From the cell containing the given text, extract its center point as (x, y) coordinate. 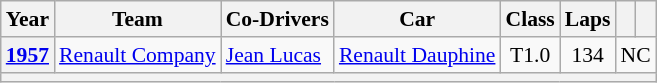
Co-Drivers (278, 19)
Jean Lucas (278, 55)
Team (138, 19)
134 (588, 55)
1957 (28, 55)
Car (418, 19)
T1.0 (530, 55)
Year (28, 19)
Renault Company (138, 55)
Renault Dauphine (418, 55)
NC (636, 55)
Laps (588, 19)
Class (530, 19)
